Locate the cell with the specified text and output its [X, Y] center coordinate. 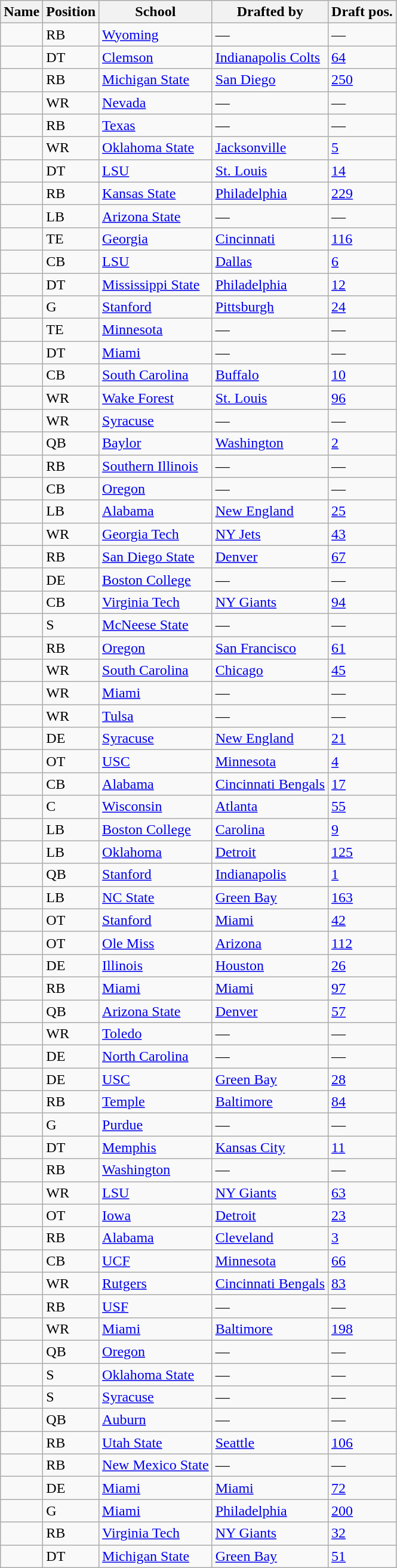
Illinois [156, 965]
McNeese State [156, 625]
New Mexico State [156, 1465]
97 [362, 988]
San Diego State [156, 557]
Rutgers [156, 1283]
Temple [156, 1102]
Baylor [156, 443]
Indianapolis [270, 875]
66 [362, 1261]
Tulsa [156, 716]
72 [362, 1488]
Ole Miss [156, 943]
12 [362, 285]
61 [362, 647]
Iowa [156, 1215]
Buffalo [270, 375]
San Francisco [270, 647]
Chicago [270, 671]
Auburn [156, 1420]
25 [362, 511]
4 [362, 761]
Seattle [270, 1443]
9 [362, 829]
Wisconsin [156, 807]
Texas [156, 125]
NC State [156, 897]
Georgia [156, 239]
26 [362, 965]
5 [362, 148]
Purdue [156, 1125]
Atlanta [270, 807]
Kansas City [270, 1147]
83 [362, 1283]
Southern Illinois [156, 466]
6 [362, 261]
Houston [270, 965]
Clemson [156, 57]
57 [362, 1011]
229 [362, 193]
64 [362, 57]
10 [362, 375]
67 [362, 557]
Draft pos. [362, 12]
Arizona [270, 943]
163 [362, 897]
Cleveland [270, 1238]
198 [362, 1329]
94 [362, 602]
55 [362, 807]
1 [362, 875]
116 [362, 239]
Position [71, 12]
Name [21, 12]
North Carolina [156, 1057]
51 [362, 1556]
C [71, 807]
11 [362, 1147]
250 [362, 80]
2 [362, 443]
32 [362, 1533]
UCF [156, 1261]
63 [362, 1193]
Memphis [156, 1147]
200 [362, 1511]
106 [362, 1443]
96 [362, 398]
Indianapolis Colts [270, 57]
Georgia Tech [156, 534]
Toledo [156, 1034]
43 [362, 534]
Kansas State [156, 193]
21 [362, 739]
Wyoming [156, 35]
Mississippi State [156, 285]
NY Jets [270, 534]
Utah State [156, 1443]
84 [362, 1102]
Jacksonville [270, 148]
112 [362, 943]
Cincinnati [270, 239]
Nevada [156, 103]
23 [362, 1215]
14 [362, 171]
Dallas [270, 261]
28 [362, 1079]
24 [362, 307]
Carolina [270, 829]
Pittsburgh [270, 307]
School [156, 12]
San Diego [270, 80]
Wake Forest [156, 398]
Drafted by [270, 12]
45 [362, 671]
42 [362, 920]
Oklahoma [156, 852]
USF [156, 1306]
17 [362, 784]
125 [362, 852]
3 [362, 1238]
